Locate the cell with the specified text and output its [x, y] center coordinate. 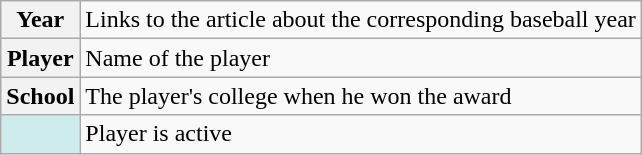
Player [40, 58]
The player's college when he won the award [361, 96]
Links to the article about the corresponding baseball year [361, 20]
School [40, 96]
Year [40, 20]
Name of the player [361, 58]
Player is active [361, 134]
